Locate the cell with the specified text and output its [x, y] center coordinate. 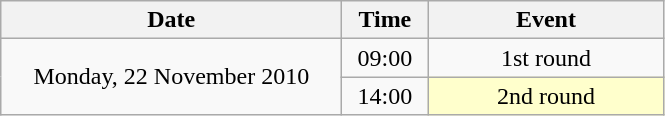
2nd round [546, 96]
Time [385, 20]
09:00 [385, 58]
Date [172, 20]
14:00 [385, 96]
Monday, 22 November 2010 [172, 77]
Event [546, 20]
1st round [546, 58]
